Search for the cell housing the specified text and yield its [x, y] center coordinate. 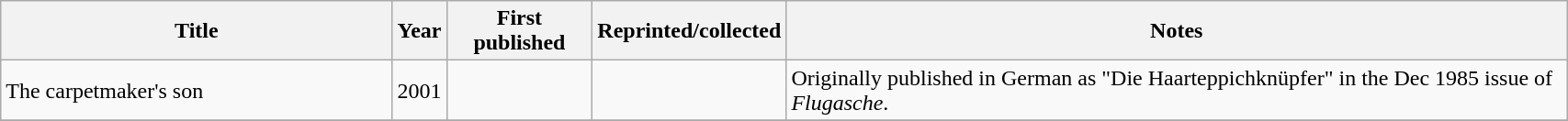
Originally published in German as "Die Haarteppichknüpfer" in the Dec 1985 issue of Flugasche. [1177, 90]
Year [419, 31]
Title [197, 31]
2001 [419, 90]
Reprinted/collected [689, 31]
First published [520, 31]
The carpetmaker's son [197, 90]
Notes [1177, 31]
